Provide the (X, Y) coordinate of the cell's center where the given text is located.  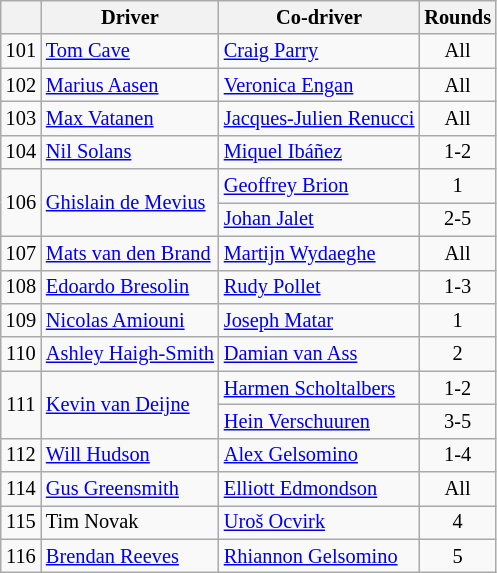
114 (21, 489)
Craig Parry (319, 51)
Damian van Ass (319, 354)
Co-driver (319, 17)
3-5 (458, 421)
Rhiannon Gelsomino (319, 556)
4 (458, 522)
Kevin van Deijne (130, 404)
2 (458, 354)
Nil Solans (130, 152)
Edoardo Bresolin (130, 287)
Joseph Matar (319, 320)
Rounds (458, 17)
Hein Verschuuren (319, 421)
Ghislain de Mevius (130, 202)
1-4 (458, 455)
Miquel Ibáñez (319, 152)
Ashley Haigh-Smith (130, 354)
Mats van den Brand (130, 253)
Harmen Scholtalbers (319, 388)
Elliott Edmondson (319, 489)
101 (21, 51)
102 (21, 85)
112 (21, 455)
116 (21, 556)
Gus Greensmith (130, 489)
Marius Aasen (130, 85)
Jacques-Julien Renucci (319, 118)
109 (21, 320)
Tim Novak (130, 522)
Nicolas Amiouni (130, 320)
Alex Gelsomino (319, 455)
107 (21, 253)
Brendan Reeves (130, 556)
5 (458, 556)
115 (21, 522)
Max Vatanen (130, 118)
Driver (130, 17)
Geoffrey Brion (319, 186)
110 (21, 354)
Johan Jalet (319, 219)
Will Hudson (130, 455)
Rudy Pollet (319, 287)
104 (21, 152)
2-5 (458, 219)
103 (21, 118)
111 (21, 404)
Uroš Ocvirk (319, 522)
Veronica Engan (319, 85)
1-3 (458, 287)
Martijn Wydaeghe (319, 253)
Tom Cave (130, 51)
106 (21, 202)
108 (21, 287)
